From the cell containing the given text, extract its center point as [X, Y] coordinate. 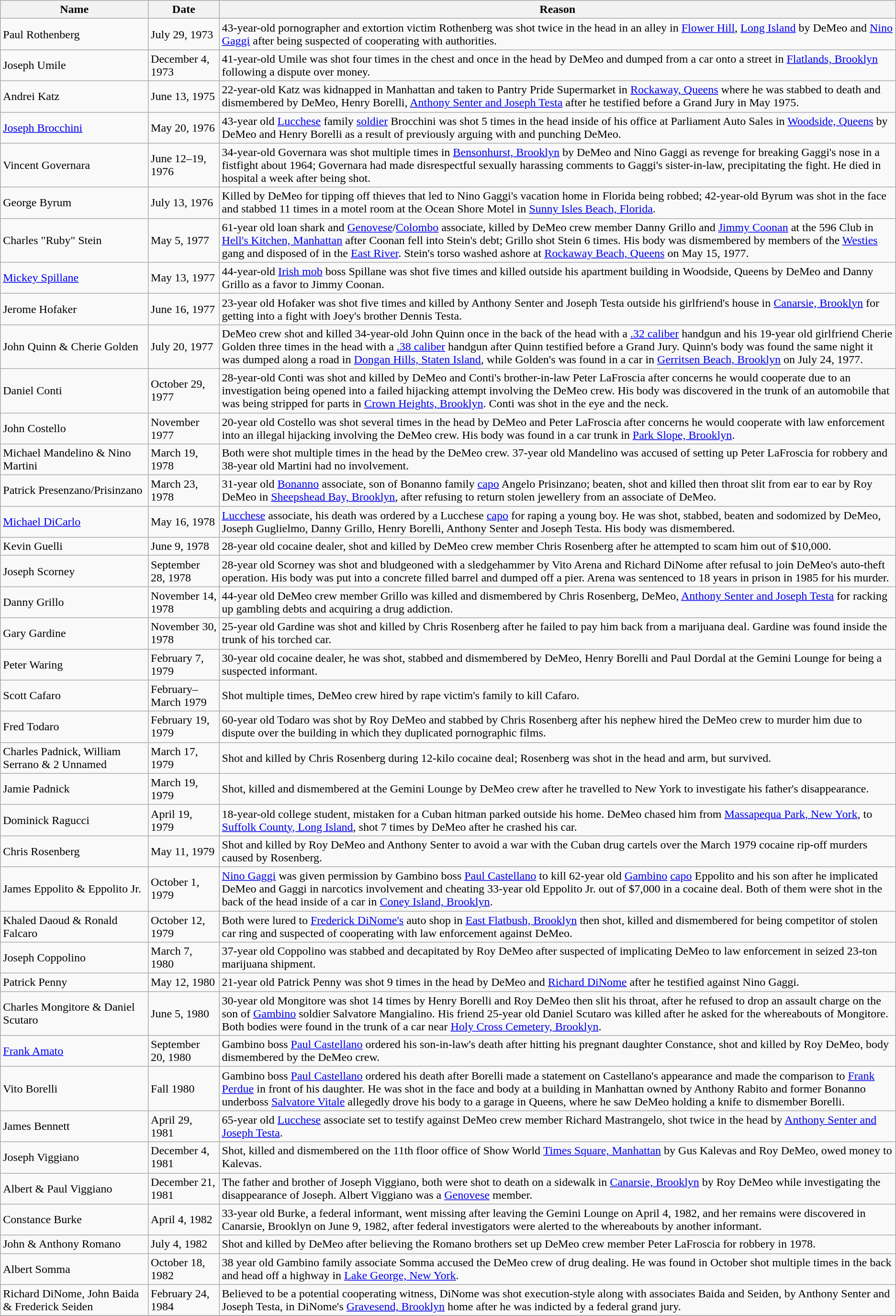
March 19, 1979 [184, 789]
March 17, 1979 [184, 758]
April 4, 1982 [184, 1219]
Fall 1980 [184, 1089]
September 28, 1978 [184, 571]
December 4, 1973 [184, 65]
Joseph Coppolino [75, 958]
21-year old Patrick Penny was shot 9 times in the head by DeMeo and Richard DiNome after he testified against Nino Gaggi. [557, 982]
Albert & Paul Viggiano [75, 1189]
Constance Burke [75, 1219]
June 5, 1980 [184, 1014]
May 5, 1977 [184, 240]
Khaled Daoud & Ronald Falcaro [75, 926]
Dominick Ragucci [75, 820]
Kevin Guelli [75, 546]
April 29, 1981 [184, 1126]
May 11, 1979 [184, 851]
February 24, 1984 [184, 1300]
John Quinn & Cherie Golden [75, 346]
Mickey Spillane [75, 278]
Joseph Scorney [75, 571]
Vincent Governara [75, 165]
February–March 1979 [184, 696]
Peter Waring [75, 664]
Jerome Hofaker [75, 309]
Shot, killed and dismembered at the Gemini Lounge by DeMeo crew after he travelled to New York to investigate his father's disappearance. [557, 789]
May 12, 1980 [184, 982]
Shot and killed by DeMeo after believing the Romano brothers set up DeMeo crew member Peter LaFroscia for robbery in 1978. [557, 1244]
June 9, 1978 [184, 546]
March 7, 1980 [184, 958]
November 1977 [184, 428]
October 12, 1979 [184, 926]
Charles Padnick, William Serrano & 2 Unnamed [75, 758]
March 23, 1978 [184, 491]
Shot and killed by Chris Rosenberg during 12-kilo cocaine deal; Rosenberg was shot in the head and arm, but survived. [557, 758]
Daniel Conti [75, 390]
Richard DiNome, John Baida & Frederick Seiden [75, 1300]
Date [184, 10]
Michael DiCarlo [75, 522]
May 20, 1976 [184, 127]
Albert Somma [75, 1269]
Andrei Katz [75, 97]
May 13, 1977 [184, 278]
Joseph Umile [75, 65]
February 7, 1979 [184, 664]
Charles "Ruby" Stein [75, 240]
October 18, 1982 [184, 1269]
June 13, 1975 [184, 97]
October 1, 1979 [184, 889]
Charles Mongitore & Daniel Scutaro [75, 1014]
July 20, 1977 [184, 346]
April 19, 1979 [184, 820]
Joseph Brocchini [75, 127]
June 12–19, 1976 [184, 165]
Name [75, 10]
Gary Gardine [75, 634]
October 29, 1977 [184, 390]
November 30, 1978 [184, 634]
Chris Rosenberg [75, 851]
Fred Todaro [75, 726]
John & Anthony Romano [75, 1244]
James Bennett [75, 1126]
February 19, 1979 [184, 726]
Michael Mandelino & Nino Martini [75, 459]
Joseph Viggiano [75, 1157]
Jamie Padnick [75, 789]
George Byrum [75, 203]
June 16, 1977 [184, 309]
May 16, 1978 [184, 522]
March 19, 1978 [184, 459]
Frank Amato [75, 1051]
Patrick Penny [75, 982]
John Costello [75, 428]
Paul Rothenberg [75, 34]
Vito Borelli [75, 1089]
December 4, 1981 [184, 1157]
Scott Cafaro [75, 696]
Patrick Presenzano/Prisinzano [75, 491]
December 21, 1981 [184, 1189]
Reason [557, 10]
James Eppolito & Eppolito Jr. [75, 889]
July 29, 1973 [184, 34]
Shot, killed and dismembered on the 11th floor office of Show World Times Square, Manhattan by Gus Kalevas and Roy DeMeo, owed money to Kalevas. [557, 1157]
July 4, 1982 [184, 1244]
September 20, 1980 [184, 1051]
November 14, 1978 [184, 602]
Danny Grillo [75, 602]
July 13, 1976 [184, 203]
28-year old cocaine dealer, shot and killed by DeMeo crew member Chris Rosenberg after he attempted to scam him out of $10,000. [557, 546]
Shot multiple times, DeMeo crew hired by rape victim's family to kill Cafaro. [557, 696]
